Capture the cell that displays the provided text and extract its [x, y] central coordinate. 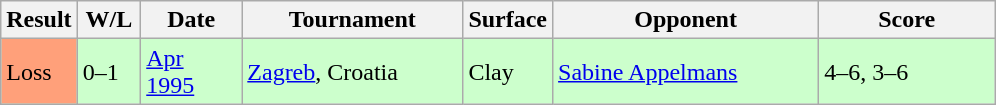
Tournament [352, 20]
0–1 [109, 72]
Surface [508, 20]
Result [39, 20]
Opponent [686, 20]
4–6, 3–6 [907, 72]
Sabine Appelmans [686, 72]
Clay [508, 72]
Apr 1995 [192, 72]
Score [907, 20]
Date [192, 20]
W/L [109, 20]
Zagreb, Croatia [352, 72]
Loss [39, 72]
